Capture the cell that displays the provided text and extract its [X, Y] central coordinate. 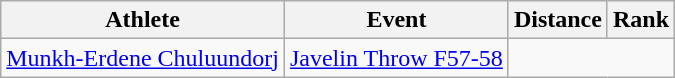
Distance [558, 20]
Munkh-Erdene Chuluundorj [143, 58]
Rank [640, 20]
Javelin Throw F57-58 [396, 58]
Athlete [143, 20]
Event [396, 20]
